Search for the cell housing the specified text and yield its (x, y) center coordinate. 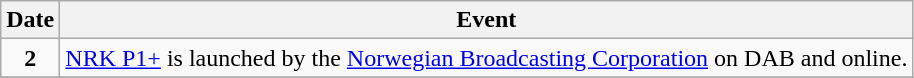
NRK P1+ is launched by the Norwegian Broadcasting Corporation on DAB and online. (486, 58)
2 (30, 58)
Event (486, 20)
Date (30, 20)
